From the cell containing the given text, extract its center point as (X, Y) coordinate. 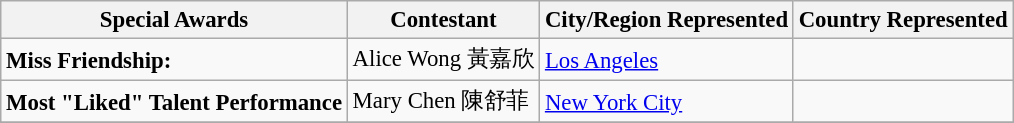
Los Angeles (667, 60)
Special Awards (174, 20)
City/Region Represented (667, 20)
Country Represented (903, 20)
Miss Friendship: (174, 60)
Most "Liked" Talent Performance (174, 102)
New York City (667, 102)
Contestant (443, 20)
Mary Chen 陳舒菲 (443, 102)
Alice Wong 黃嘉欣 (443, 60)
